Return the (X, Y) coordinate for the center point of the cell that contains the specified text.  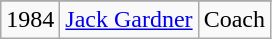
Jack Gardner (129, 20)
Coach (234, 20)
1984 (30, 20)
